Detect which cell encompasses the target text, then output its [x, y] center coordinate. 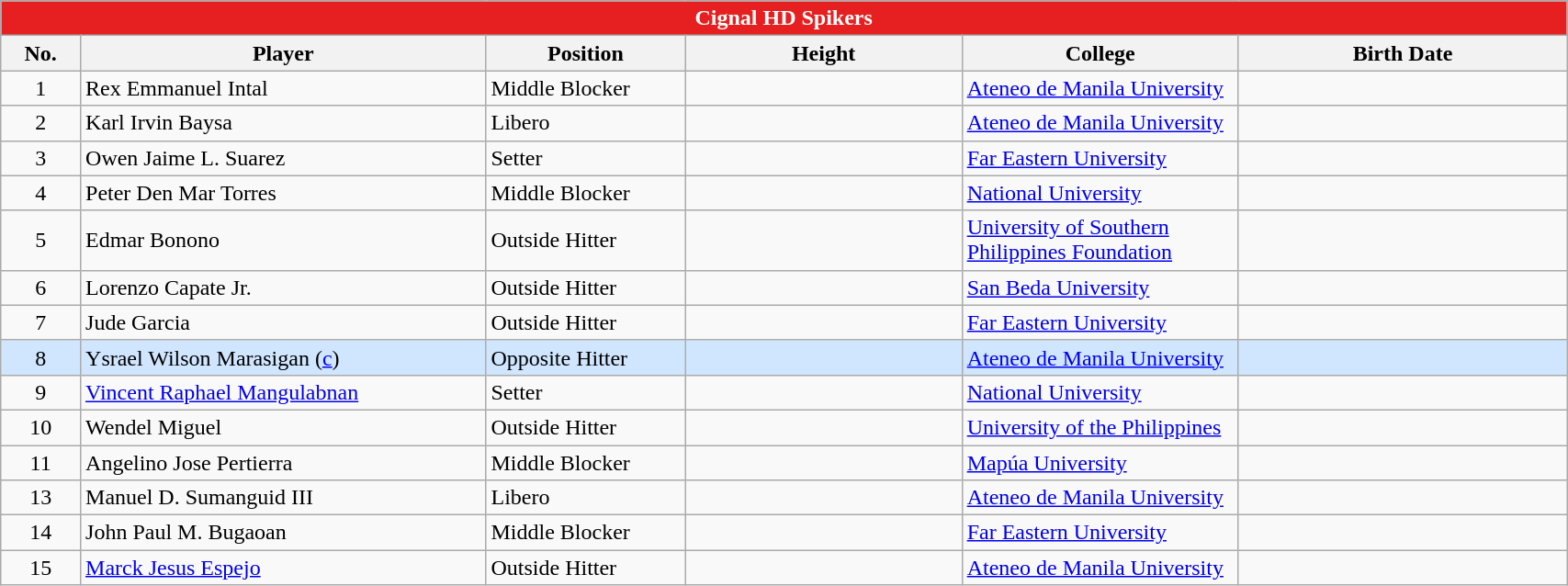
San Beda University [1100, 287]
College [1100, 53]
Wendel Miguel [283, 427]
No. [40, 53]
2 [40, 123]
10 [40, 427]
Marck Jesus Espejo [283, 568]
Lorenzo Capate Jr. [283, 287]
Player [283, 53]
Mapúa University [1100, 462]
6 [40, 287]
Owen Jaime L. Suarez [283, 158]
8 [40, 357]
University of Southern Philippines Foundation [1100, 241]
John Paul M. Bugaoan [283, 533]
13 [40, 498]
Manuel D. Sumanguid III [283, 498]
Edmar Bonono [283, 241]
Karl Irvin Baysa [283, 123]
14 [40, 533]
Ysrael Wilson Marasigan (c) [283, 357]
Jude Garcia [283, 322]
Peter Den Mar Torres [283, 193]
University of the Philippines [1100, 427]
3 [40, 158]
4 [40, 193]
15 [40, 568]
Position [586, 53]
5 [40, 241]
11 [40, 462]
Opposite Hitter [586, 357]
7 [40, 322]
Rex Emmanuel Intal [283, 88]
Angelino Jose Pertierra [283, 462]
9 [40, 392]
Birth Date [1402, 53]
1 [40, 88]
Height [823, 53]
Vincent Raphael Mangulabnan [283, 392]
Cignal HD Spikers [784, 18]
